Pinpoint the cell where the given text exists, returning its (x, y) midpoint coordinate. 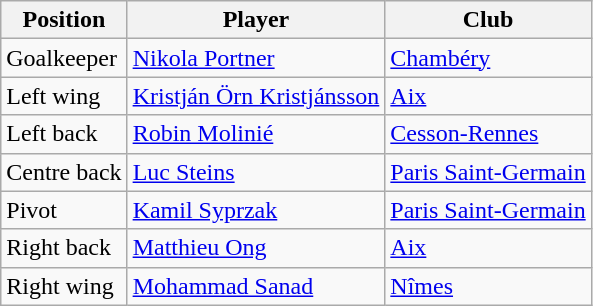
Right back (64, 248)
Mohammad Sanad (256, 286)
Nîmes (488, 286)
Centre back (64, 172)
Right wing (64, 286)
Nikola Portner (256, 58)
Position (64, 20)
Kristján Örn Kristjánsson (256, 96)
Left wing (64, 96)
Club (488, 20)
Chambéry (488, 58)
Player (256, 20)
Goalkeeper (64, 58)
Matthieu Ong (256, 248)
Kamil Syprzak (256, 210)
Pivot (64, 210)
Left back (64, 134)
Cesson-Rennes (488, 134)
Robin Molinié (256, 134)
Luc Steins (256, 172)
